Output the (x, y) coordinate of the center of the cell containing the given text.  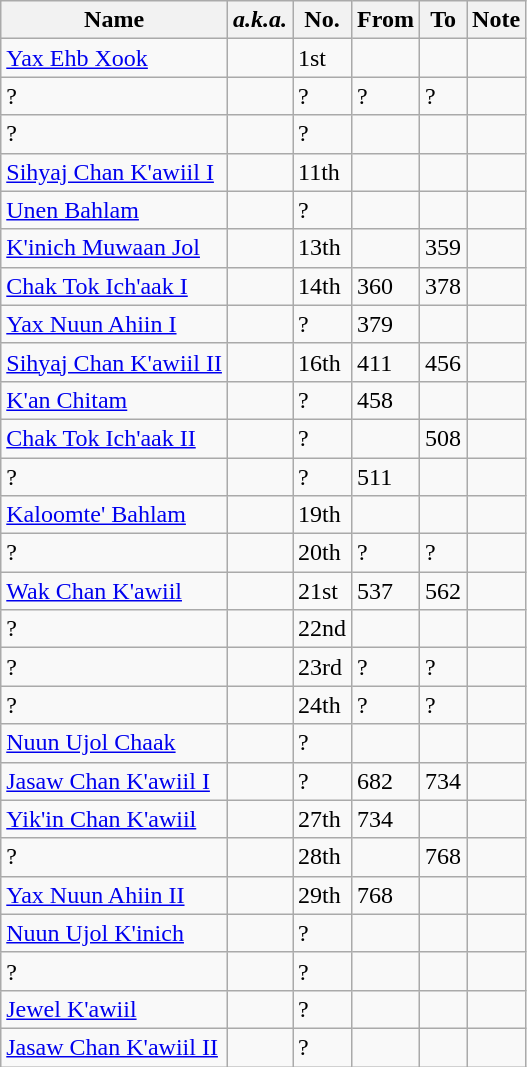
To (444, 20)
Yax Nuun Ahiin II (114, 895)
Kaloomte' Bahlam (114, 515)
23rd (322, 667)
1st (322, 58)
Name (114, 20)
16th (322, 362)
19th (322, 515)
562 (444, 591)
682 (386, 781)
Sihyaj Chan K'awiil II (114, 362)
379 (386, 324)
359 (444, 248)
24th (322, 705)
Yax Nuun Ahiin I (114, 324)
13th (322, 248)
a.k.a. (260, 20)
Jasaw Chan K'awiil I (114, 781)
Yax Ehb Xook (114, 58)
508 (444, 438)
Jasaw Chan K'awiil II (114, 1047)
Unen Bahlam (114, 210)
Sihyaj Chan K'awiil I (114, 172)
28th (322, 857)
11th (322, 172)
511 (386, 477)
Chak Tok Ich'aak II (114, 438)
Wak Chan K'awiil (114, 591)
No. (322, 20)
21st (322, 591)
From (386, 20)
458 (386, 400)
Chak Tok Ich'aak I (114, 286)
20th (322, 553)
378 (444, 286)
411 (386, 362)
14th (322, 286)
537 (386, 591)
Yik'in Chan K'awiil (114, 819)
Note (496, 20)
Nuun Ujol Chaak (114, 743)
Nuun Ujol K'inich (114, 933)
456 (444, 362)
360 (386, 286)
22nd (322, 629)
29th (322, 895)
K'an Chitam (114, 400)
27th (322, 819)
K'inich Muwaan Jol (114, 248)
Jewel K'awiil (114, 1009)
